Return the (X, Y) coordinate for the center point of the cell that contains the specified text.  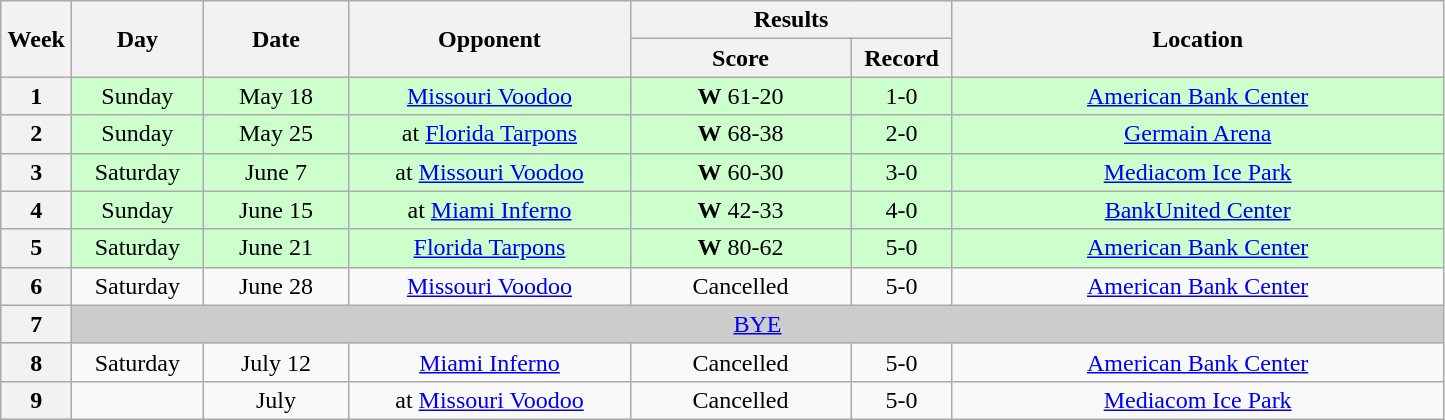
3-0 (902, 172)
BankUnited Center (1198, 210)
8 (36, 362)
W 68-38 (740, 134)
7 (36, 324)
May 18 (276, 96)
Location (1198, 39)
4 (36, 210)
Score (740, 58)
2-0 (902, 134)
June 28 (276, 286)
Day (138, 39)
Results (791, 20)
1-0 (902, 96)
9 (36, 400)
Record (902, 58)
4-0 (902, 210)
Germain Arena (1198, 134)
June 7 (276, 172)
Florida Tarpons (490, 248)
July 12 (276, 362)
1 (36, 96)
at Florida Tarpons (490, 134)
3 (36, 172)
Miami Inferno (490, 362)
BYE (758, 324)
at Miami Inferno (490, 210)
Date (276, 39)
June 21 (276, 248)
W 60-30 (740, 172)
2 (36, 134)
July (276, 400)
6 (36, 286)
Opponent (490, 39)
June 15 (276, 210)
May 25 (276, 134)
W 80-62 (740, 248)
Week (36, 39)
5 (36, 248)
W 42-33 (740, 210)
W 61-20 (740, 96)
